Pinpoint the cell where the given text exists, returning its (X, Y) midpoint coordinate. 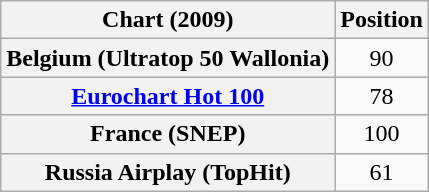
61 (382, 172)
100 (382, 134)
Chart (2009) (168, 20)
90 (382, 58)
Position (382, 20)
78 (382, 96)
France (SNEP) (168, 134)
Belgium (Ultratop 50 Wallonia) (168, 58)
Russia Airplay (TopHit) (168, 172)
Eurochart Hot 100 (168, 96)
